Identify which cell holds the provided text, then report its [X, Y] central coordinate. 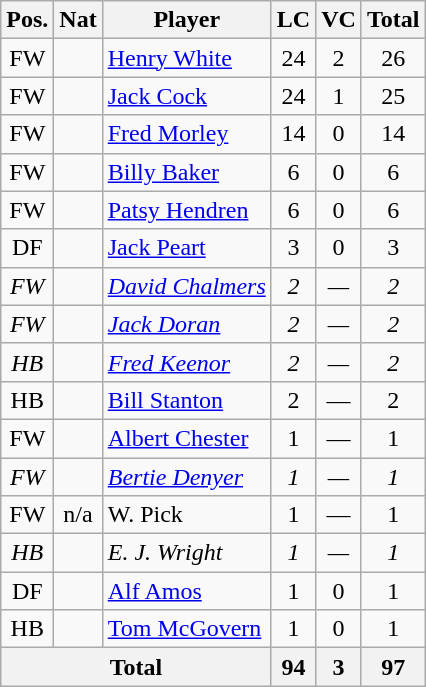
LC [293, 20]
E. J. Wright [186, 553]
25 [393, 96]
Patsy Hendren [186, 210]
W. Pick [186, 515]
n/a [78, 515]
David Chalmers [186, 286]
Jack Cock [186, 96]
Tom McGovern [186, 629]
VC [339, 20]
Albert Chester [186, 438]
Jack Doran [186, 324]
Bertie Denyer [186, 477]
Player [186, 20]
26 [393, 58]
94 [293, 667]
Fred Keenor [186, 362]
Pos. [28, 20]
Jack Peart [186, 248]
97 [393, 667]
Fred Morley [186, 134]
Nat [78, 20]
Henry White [186, 58]
Bill Stanton [186, 400]
Alf Amos [186, 591]
Billy Baker [186, 172]
